Locate the cell with the specified text and output its [x, y] center coordinate. 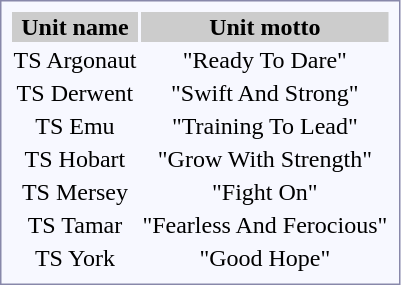
TS Emu [75, 126]
TS Hobart [75, 159]
TS Tamar [75, 225]
"Ready To Dare" [265, 60]
TS York [75, 258]
TS Argonaut [75, 60]
Unit name [75, 27]
TS Mersey [75, 192]
"Good Hope" [265, 258]
"Fight On" [265, 192]
"Swift And Strong" [265, 93]
Unit motto [265, 27]
TS Derwent [75, 93]
"Grow With Strength" [265, 159]
"Fearless And Ferocious" [265, 225]
"Training To Lead" [265, 126]
